Output the (X, Y) coordinate of the center of the cell containing the given text.  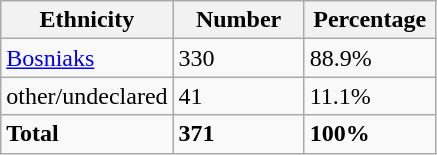
Total (87, 134)
100% (370, 134)
330 (238, 58)
41 (238, 96)
Ethnicity (87, 20)
Number (238, 20)
Percentage (370, 20)
Bosniaks (87, 58)
other/undeclared (87, 96)
371 (238, 134)
88.9% (370, 58)
11.1% (370, 96)
